Search for the cell housing the specified text and yield its (x, y) center coordinate. 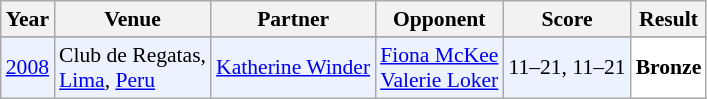
Katherine Winder (293, 68)
2008 (28, 68)
Score (566, 19)
Result (669, 19)
Year (28, 19)
Fiona McKee Valerie Loker (439, 68)
Partner (293, 19)
Club de Regatas,Lima, Peru (132, 68)
Bronze (669, 68)
Opponent (439, 19)
Venue (132, 19)
11–21, 11–21 (566, 68)
